Search for the cell housing the specified text and yield its (x, y) center coordinate. 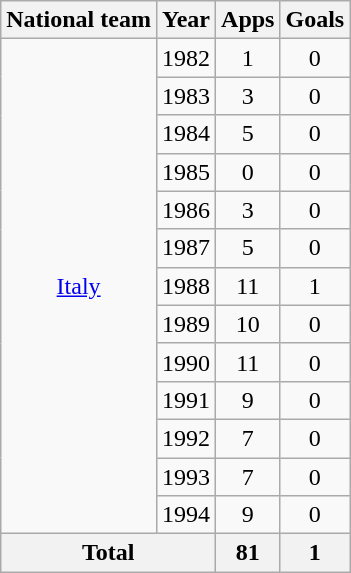
Year (186, 20)
1985 (186, 172)
1990 (186, 362)
1984 (186, 134)
1988 (186, 286)
81 (248, 553)
1989 (186, 324)
1994 (186, 515)
Total (108, 553)
1993 (186, 477)
Goals (315, 20)
1982 (186, 58)
1992 (186, 438)
Apps (248, 20)
1987 (186, 248)
Italy (79, 286)
10 (248, 324)
National team (79, 20)
1991 (186, 400)
1986 (186, 210)
1983 (186, 96)
